Capture the cell that displays the provided text and extract its [X, Y] central coordinate. 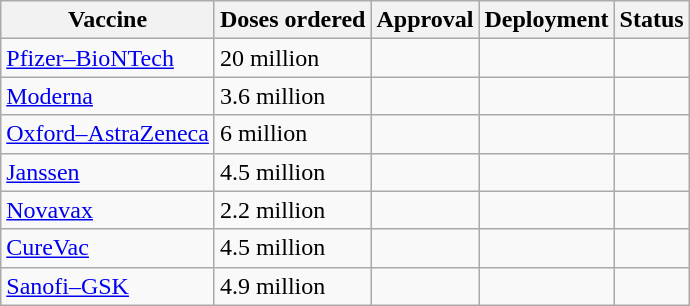
Approval [425, 20]
CureVac [108, 248]
Oxford–AstraZeneca [108, 134]
4.9 million [292, 286]
Janssen [108, 172]
2.2 million [292, 210]
Novavax [108, 210]
Moderna [108, 96]
Pfizer–BioNTech [108, 58]
Doses ordered [292, 20]
Status [652, 20]
6 million [292, 134]
Sanofi–GSK [108, 286]
3.6 million [292, 96]
Deployment [546, 20]
Vaccine [108, 20]
20 million [292, 58]
